Detect which cell encompasses the target text, then output its (X, Y) center coordinate. 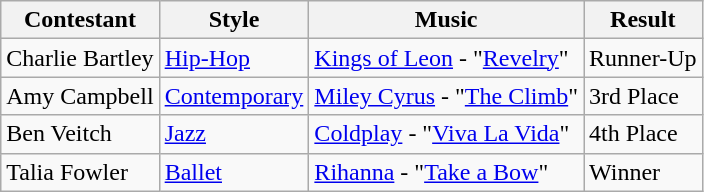
Kings of Leon - "Revelry" (446, 58)
Coldplay - "Viva La Vida" (446, 134)
4th Place (644, 134)
Hip-Hop (234, 58)
Amy Campbell (80, 96)
Rihanna - "Take a Bow" (446, 172)
Result (644, 20)
Ben Veitch (80, 134)
Talia Fowler (80, 172)
Charlie Bartley (80, 58)
Winner (644, 172)
Ballet (234, 172)
Music (446, 20)
3rd Place (644, 96)
Runner-Up (644, 58)
Style (234, 20)
Contemporary (234, 96)
Miley Cyrus - "The Climb" (446, 96)
Contestant (80, 20)
Jazz (234, 134)
